Detect which cell encompasses the target text, then output its (X, Y) center coordinate. 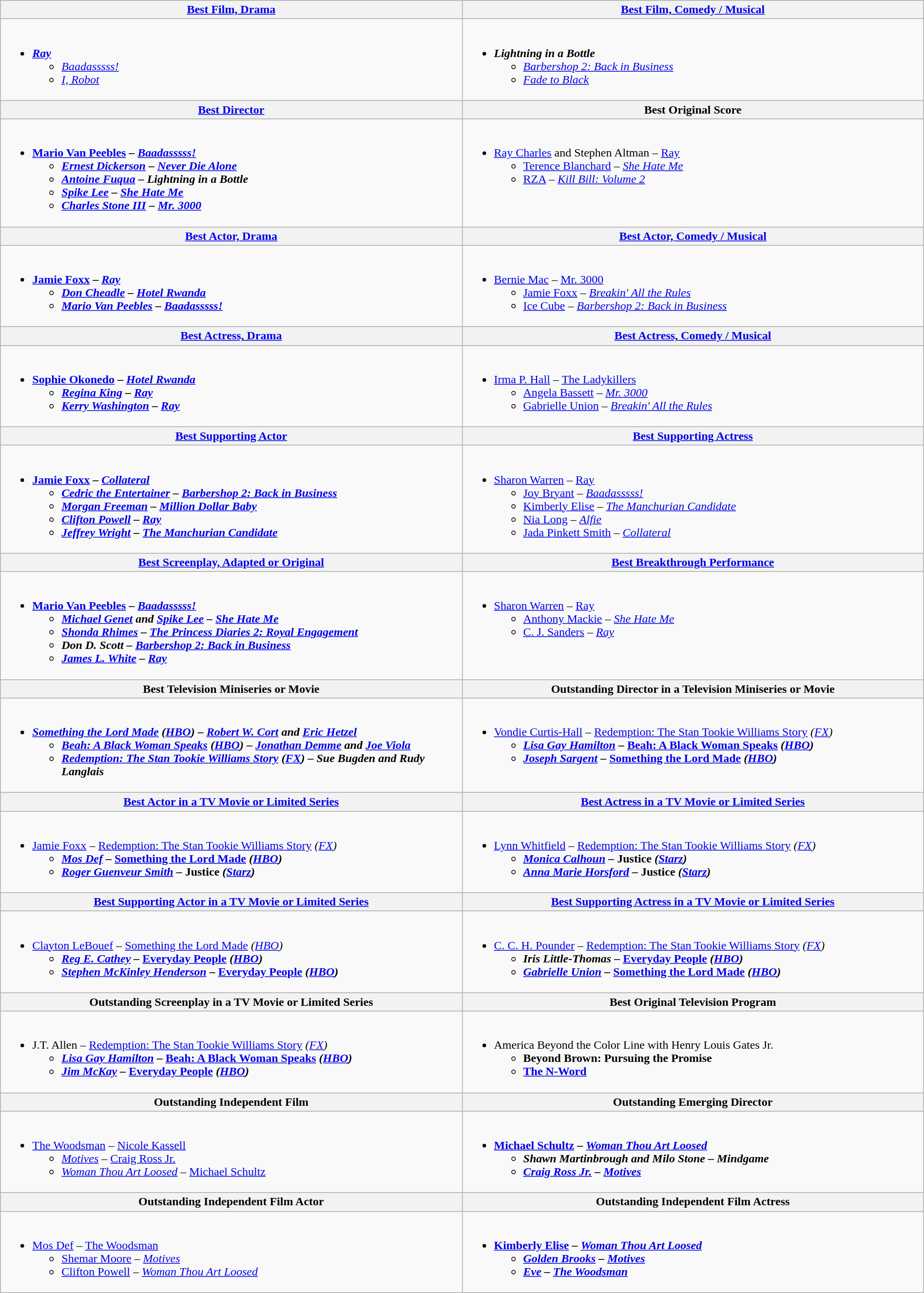
Best Actress, Drama (231, 336)
Best Director (231, 110)
The Woodsman – Nicole KassellMotives – Craig Ross Jr.Woman Thou Art Loosed – Michael Schultz (231, 1152)
Bernie Mac – Mr. 3000Jamie Foxx – Breakin' All the RulesIce Cube – Barbershop 2: Back in Business (693, 286)
Best Supporting Actress (693, 436)
Clayton LeBouef – Something the Lord Made (HBO)Reg E. Cathey – Everyday People (HBO)Stephen McKinley Henderson – Everyday People (HBO) (231, 952)
Best Actress, Comedy / Musical (693, 336)
Best Supporting Actress in a TV Movie or Limited Series (693, 902)
Best Supporting Actor in a TV Movie or Limited Series (231, 902)
J.T. Allen – Redemption: The Stan Tookie Williams Story (FX)Lisa Gay Hamilton – Beah: A Black Woman Speaks (HBO)Jim McKay – Everyday People (HBO) (231, 1052)
Outstanding Screenplay in a TV Movie or Limited Series (231, 1002)
Best Supporting Actor (231, 436)
RayBaadasssss!I, Robot (231, 59)
Best Television Miniseries or Movie (231, 689)
Outstanding Director in a Television Miniseries or Movie (693, 689)
Best Actor in a TV Movie or Limited Series (231, 802)
Outstanding Independent Film Actress (693, 1202)
Lynn Whitfield – Redemption: The Stan Tookie Williams Story (FX)Monica Calhoun – Justice (Starz)Anna Marie Horsford – Justice (Starz) (693, 852)
Michael Schultz – Woman Thou Art LoosedShawn Martinbrough and Milo Stone – MindgameCraig Ross Jr. – Motives (693, 1152)
Best Screenplay, Adapted or Original (231, 562)
Lightning in a BottleBarbershop 2: Back in BusinessFade to Black (693, 59)
Sophie Okonedo – Hotel RwandaRegina King – RayKerry Washington – Ray (231, 386)
Best Original Score (693, 110)
Sharon Warren – RayAnthony Mackie – She Hate MeC. J. Sanders – Ray (693, 625)
Best Actress in a TV Movie or Limited Series (693, 802)
Outstanding Independent Film Actor (231, 1202)
Best Actor, Comedy / Musical (693, 236)
Best Film, Comedy / Musical (693, 10)
Best Breakthrough Performance (693, 562)
Jamie Foxx – RayDon Cheadle – Hotel RwandaMario Van Peebles – Baadasssss! (231, 286)
Outstanding Emerging Director (693, 1102)
Ray Charles and Stephen Altman – RayTerence Blanchard – She Hate MeRZA – Kill Bill: Volume 2 (693, 173)
Mos Def – The WoodsmanShemar Moore – MotivesClifton Powell – Woman Thou Art Loosed (231, 1252)
Sharon Warren – RayJoy Bryant – Baadasssss!Kimberly Elise – The Manchurian CandidateNia Long – AlfieJada Pinkett Smith – Collateral (693, 499)
Best Original Television Program (693, 1002)
Best Actor, Drama (231, 236)
Best Film, Drama (231, 10)
Jamie Foxx – Redemption: The Stan Tookie Williams Story (FX)Mos Def – Something the Lord Made (HBO)Roger Guenveur Smith – Justice (Starz) (231, 852)
Outstanding Independent Film (231, 1102)
Irma P. Hall – The LadykillersAngela Bassett – Mr. 3000Gabrielle Union – Breakin' All the Rules (693, 386)
Kimberly Elise – Woman Thou Art LoosedGolden Brooks – MotivesEve – The Woodsman (693, 1252)
America Beyond the Color Line with Henry Louis Gates Jr.Beyond Brown: Pursuing the PromiseThe N-Word (693, 1052)
